Provide the [X, Y] coordinate of the cell's center where the given text is located.  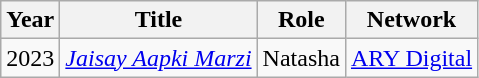
Natasha [301, 58]
2023 [30, 58]
Network [411, 20]
Year [30, 20]
ARY Digital [411, 58]
Role [301, 20]
Jaisay Aapki Marzi [158, 58]
Title [158, 20]
